Provide the [X, Y] coordinate of the cell's center where the given text is located.  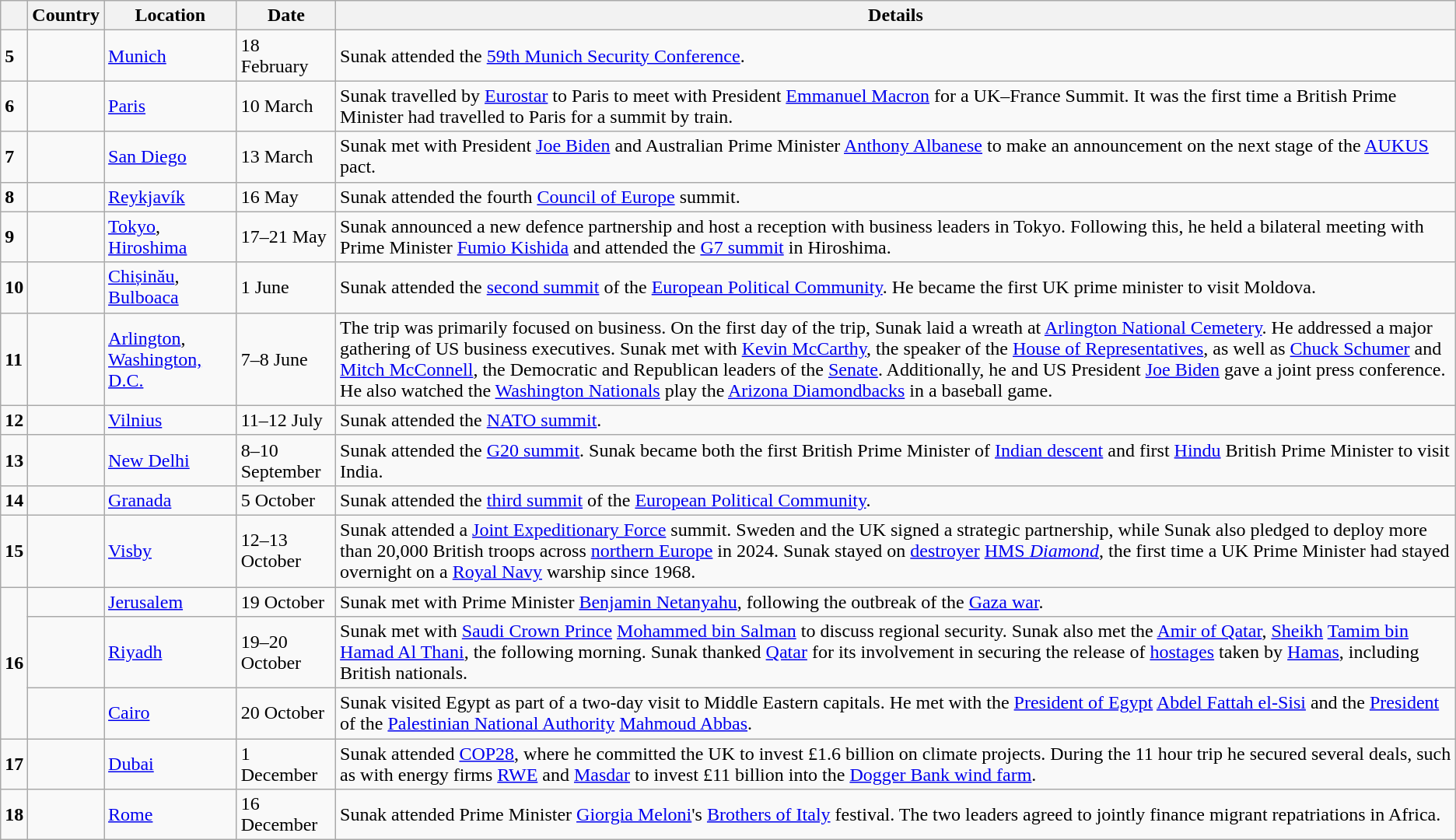
San Diego [171, 157]
Vilnius [171, 420]
10 [14, 288]
Country [66, 16]
16 December [286, 815]
New Delhi [171, 460]
Cairo [171, 714]
Details [896, 16]
Sunak attended the third summit of the European Political Community. [896, 500]
Sunak attended the NATO summit. [896, 420]
16 [14, 663]
13 March [286, 157]
6 [14, 106]
19–20 October [286, 653]
Reykjavík [171, 197]
7–8 June [286, 359]
Sunak attended Prime Minister Giorgia Meloni's Brothers of Italy festival. The two leaders agreed to jointly finance migrant repatriations in Africa. [896, 815]
Jerusalem [171, 601]
1 June [286, 288]
14 [14, 500]
16 May [286, 197]
20 October [286, 714]
Date [286, 16]
Sunak met with President Joe Biden and Australian Prime Minister Anthony Albanese to make an announcement on the next stage of the AUKUS pact. [896, 157]
5 October [286, 500]
8 [14, 197]
11 [14, 359]
11–12 July [286, 420]
8–10 September [286, 460]
Granada [171, 500]
17–21 May [286, 236]
12–13 October [286, 551]
Sunak attended the fourth Council of Europe summit. [896, 197]
Sunak attended the 59th Munich Security Conference. [896, 56]
17 [14, 764]
Dubai [171, 764]
18 [14, 815]
15 [14, 551]
Riyadh [171, 653]
1 December [286, 764]
Sunak attended the second summit of the European Political Community. He became the first UK prime minister to visit Moldova. [896, 288]
10 March [286, 106]
19 October [286, 601]
13 [14, 460]
7 [14, 157]
Paris [171, 106]
12 [14, 420]
Sunak met with Prime Minister Benjamin Netanyahu, following the outbreak of the Gaza war. [896, 601]
Tokyo, Hiroshima [171, 236]
18 February [286, 56]
Arlington, Washington, D.C. [171, 359]
5 [14, 56]
Location [171, 16]
9 [14, 236]
Visby [171, 551]
Chișinău, Bulboaca [171, 288]
Rome [171, 815]
Munich [171, 56]
